Find where the given text appears and provide that cell's center as [X, Y] coordinate. 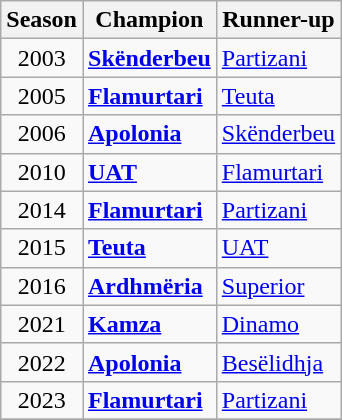
Kamza [149, 324]
2014 [42, 210]
2003 [42, 58]
Besëlidhja [278, 362]
2021 [42, 324]
2022 [42, 362]
Champion [149, 20]
Superior [278, 286]
2016 [42, 286]
2006 [42, 134]
2010 [42, 172]
2015 [42, 248]
Runner-up [278, 20]
Season [42, 20]
2023 [42, 400]
Dinamo [278, 324]
Ardhmëria [149, 286]
2005 [42, 96]
